From the cell containing the given text, extract its center point as [X, Y] coordinate. 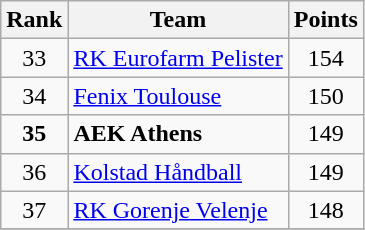
Kolstad Håndball [178, 172]
33 [34, 58]
36 [34, 172]
154 [326, 58]
34 [34, 96]
37 [34, 210]
148 [326, 210]
Points [326, 20]
150 [326, 96]
AEK Athens [178, 134]
RK Gorenje Velenje [178, 210]
Rank [34, 20]
RK Eurofarm Pelister [178, 58]
Team [178, 20]
Fenix Toulouse [178, 96]
35 [34, 134]
